Return [X, Y] of the center of cell containing provided text 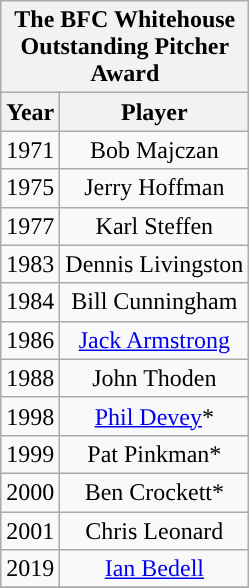
1988 [30, 378]
Chris Leonard [154, 531]
2001 [30, 531]
1975 [30, 188]
Pat Pinkman* [154, 454]
1971 [30, 150]
1999 [30, 454]
Bob Majczan [154, 150]
Jerry Hoffman [154, 188]
Year [30, 112]
Karl Steffen [154, 226]
1983 [30, 264]
2019 [30, 569]
John Thoden [154, 378]
Phil Devey* [154, 416]
1977 [30, 226]
1986 [30, 340]
Jack Armstrong [154, 340]
Bill Cunningham [154, 302]
1998 [30, 416]
The BFC Whitehouse Outstanding Pitcher Award [125, 47]
Ian Bedell [154, 569]
Player [154, 112]
2000 [30, 492]
Ben Crockett* [154, 492]
Dennis Livingston [154, 264]
1984 [30, 302]
